Scan for the cell matching the given text and deliver its [x, y] coordinate at center. 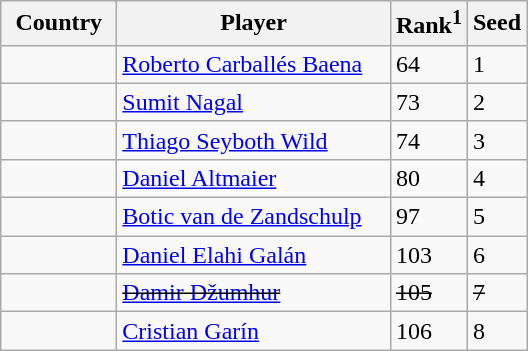
Daniel Altmaier [254, 178]
5 [496, 217]
103 [428, 255]
Seed [496, 24]
Roberto Carballés Baena [254, 64]
7 [496, 293]
Rank1 [428, 24]
Cristian Garín [254, 331]
105 [428, 293]
2 [496, 102]
74 [428, 140]
73 [428, 102]
1 [496, 64]
8 [496, 331]
Player [254, 24]
4 [496, 178]
6 [496, 255]
Thiago Seyboth Wild [254, 140]
Daniel Elahi Galán [254, 255]
106 [428, 331]
97 [428, 217]
Sumit Nagal [254, 102]
Damir Džumhur [254, 293]
Country [59, 24]
3 [496, 140]
80 [428, 178]
64 [428, 64]
Botic van de Zandschulp [254, 217]
